Determine the [X, Y] coordinate at the center of the cell enclosing the given text.  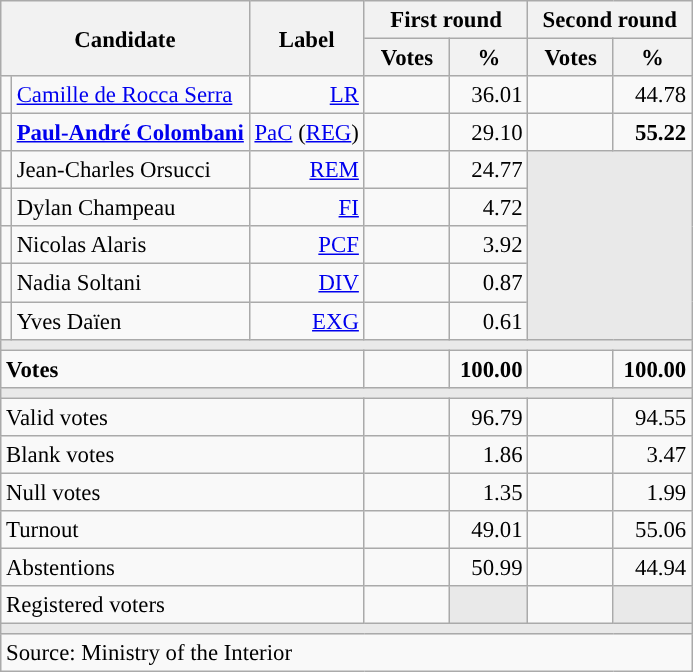
94.55 [652, 417]
1.99 [652, 492]
44.78 [652, 95]
PCF [306, 245]
3.47 [652, 455]
Label [306, 38]
44.94 [652, 567]
Paul-André Colombani [130, 133]
55.22 [652, 133]
36.01 [489, 95]
EXG [306, 321]
29.10 [489, 133]
4.72 [489, 208]
Turnout [182, 530]
Second round [610, 20]
Nicolas Alaris [130, 245]
Abstentions [182, 567]
49.01 [489, 530]
55.06 [652, 530]
Yves Daïen [130, 321]
50.99 [489, 567]
Jean-Charles Orsucci [130, 170]
Valid votes [182, 417]
Registered voters [182, 605]
FI [306, 208]
Null votes [182, 492]
1.35 [489, 492]
Blank votes [182, 455]
0.61 [489, 321]
3.92 [489, 245]
1.86 [489, 455]
Nadia Soltani [130, 283]
Camille de Rocca Serra [130, 95]
PaC (REG) [306, 133]
0.87 [489, 283]
First round [446, 20]
24.77 [489, 170]
LR [306, 95]
Dylan Champeau [130, 208]
Candidate [125, 38]
Source: Ministry of the Interior [346, 653]
96.79 [489, 417]
DIV [306, 283]
REM [306, 170]
